Detect which cell encompasses the target text, then output its [x, y] center coordinate. 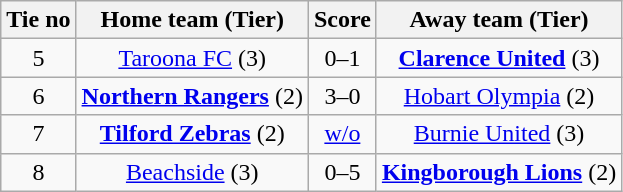
5 [38, 58]
0–5 [342, 172]
3–0 [342, 96]
8 [38, 172]
Home team (Tier) [192, 20]
Tie no [38, 20]
Beachside (3) [192, 172]
Taroona FC (3) [192, 58]
Hobart Olympia (2) [498, 96]
Tilford Zebras (2) [192, 134]
Kingborough Lions (2) [498, 172]
Burnie United (3) [498, 134]
w/o [342, 134]
0–1 [342, 58]
7 [38, 134]
Northern Rangers (2) [192, 96]
Away team (Tier) [498, 20]
Score [342, 20]
6 [38, 96]
Clarence United (3) [498, 58]
